Pinpoint the cell where the given text exists, returning its (X, Y) midpoint coordinate. 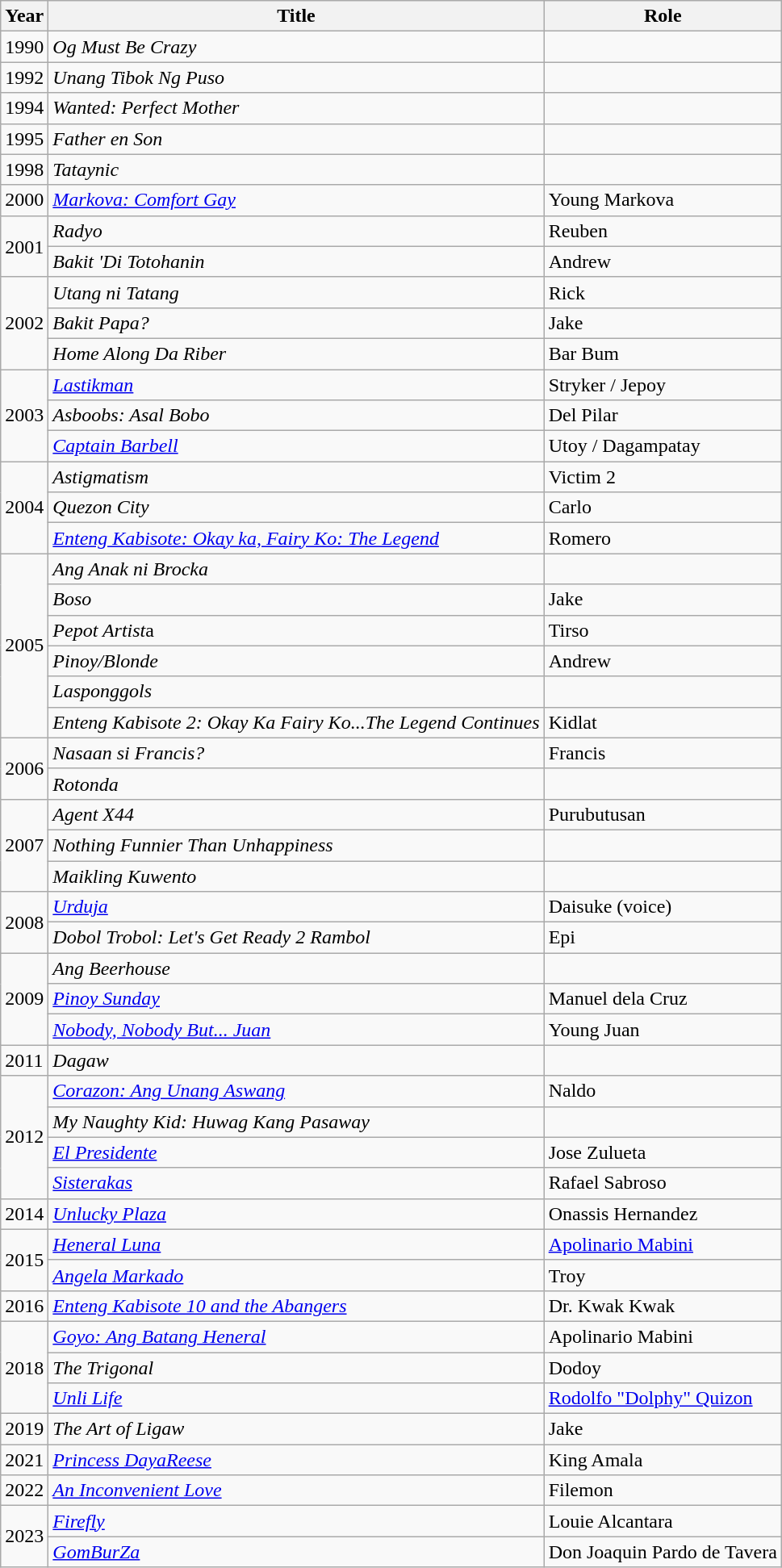
Ang Anak ni Brocka (296, 569)
Lasponggols (296, 692)
Agent X44 (296, 814)
Urduja (296, 907)
Og Must Be Crazy (296, 47)
Role (663, 16)
Firefly (296, 1521)
Filemon (663, 1491)
Unli Life (296, 1399)
Pinoy/Blonde (296, 661)
GomBurZa (296, 1552)
Maikling Kuwento (296, 876)
Angela Markado (296, 1275)
Heneral Luna (296, 1244)
2007 (24, 845)
Boso (296, 600)
Nasaan si Francis? (296, 753)
King Amala (663, 1460)
Del Pilar (663, 416)
2004 (24, 508)
Tataynic (296, 169)
2011 (24, 1060)
2014 (24, 1214)
Utoy / Dagampatay (663, 446)
Corazon: Ang Unang Aswang (296, 1091)
Radyo (296, 231)
El Presidente (296, 1152)
Nobody, Nobody But... Juan (296, 1030)
2003 (24, 416)
Title (296, 16)
Pinoy Sunday (296, 999)
2019 (24, 1429)
Dagaw (296, 1060)
Rafael Sabroso (663, 1183)
Ang Beerhouse (296, 968)
Dr. Kwak Kwak (663, 1306)
2009 (24, 999)
Rick (663, 292)
2022 (24, 1491)
Purubutusan (663, 814)
2018 (24, 1367)
Rotonda (296, 784)
2002 (24, 323)
Louie Alcantara (663, 1521)
The Trigonal (296, 1368)
Carlo (663, 508)
Captain Barbell (296, 446)
Naldo (663, 1091)
Enteng Kabisote 2: Okay Ka Fairy Ko...The Legend Continues (296, 722)
Young Juan (663, 1030)
2015 (24, 1260)
Home Along Da Riber (296, 353)
Don Joaquin Pardo de Tavera (663, 1552)
Dodoy (663, 1368)
Bar Bum (663, 353)
2012 (24, 1137)
Pepot Artista (296, 630)
An Inconvenient Love (296, 1491)
2001 (24, 246)
Sisterakas (296, 1183)
Lastikman (296, 385)
1998 (24, 169)
Father en Son (296, 139)
Onassis Hernandez (663, 1214)
1990 (24, 47)
1995 (24, 139)
Tirso (663, 630)
Nothing Funnier Than Unhappiness (296, 845)
The Art of Ligaw (296, 1429)
2000 (24, 200)
Goyo: Ang Batang Heneral (296, 1336)
Wanted: Perfect Mother (296, 108)
Romero (663, 538)
Daisuke (voice) (663, 907)
Francis (663, 753)
Reuben (663, 231)
Bakit 'Di Totohanin (296, 261)
Jose Zulueta (663, 1152)
Kidlat (663, 722)
Princess DayaReese (296, 1460)
Enteng Kabisote 10 and the Abangers (296, 1306)
2008 (24, 922)
Asboobs: Asal Bobo (296, 416)
Rodolfo "Dolphy" Quizon (663, 1399)
Victim 2 (663, 477)
Utang ni Tatang (296, 292)
1994 (24, 108)
1992 (24, 77)
2021 (24, 1460)
My Naughty Kid: Huwag Kang Pasaway (296, 1122)
Stryker / Jepoy (663, 385)
2016 (24, 1306)
Markova: Comfort Gay (296, 200)
Troy (663, 1275)
Astigmatism (296, 477)
Enteng Kabisote: Okay ka, Fairy Ko: The Legend (296, 538)
2005 (24, 646)
Bakit Papa? (296, 323)
Manuel dela Cruz (663, 999)
Unlucky Plaza (296, 1214)
Young Markova (663, 200)
Year (24, 16)
2006 (24, 768)
Epi (663, 938)
2023 (24, 1537)
Unang Tibok Ng Puso (296, 77)
Quezon City (296, 508)
Dobol Trobol: Let's Get Ready 2 Rambol (296, 938)
